Locate the cell with the specified text and output its [X, Y] center coordinate. 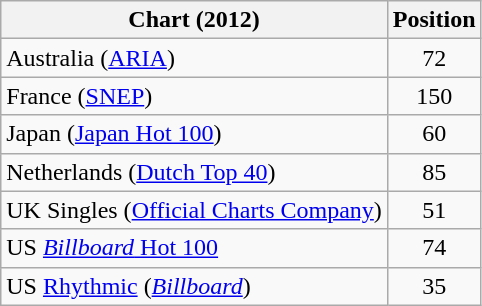
France (SNEP) [194, 96]
UK Singles (Official Charts Company) [194, 210]
51 [434, 210]
US Billboard Hot 100 [194, 248]
85 [434, 172]
Japan (Japan Hot 100) [194, 134]
74 [434, 248]
Australia (ARIA) [194, 58]
72 [434, 58]
Position [434, 20]
US Rhythmic (Billboard) [194, 286]
Chart (2012) [194, 20]
35 [434, 286]
60 [434, 134]
Netherlands (Dutch Top 40) [194, 172]
150 [434, 96]
